From the cell containing the given text, extract its center point as [x, y] coordinate. 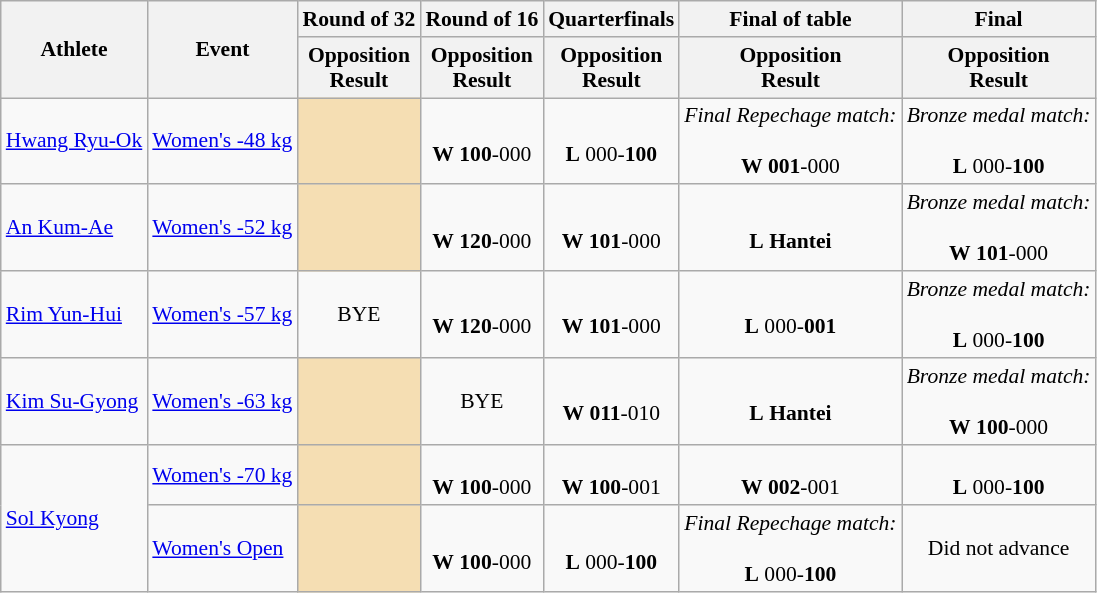
Kim Su-Gyong [74, 402]
W 011-010 [611, 402]
Women's -52 kg [222, 228]
Women's -57 kg [222, 314]
An Kum-Ae [74, 228]
Final Repechage match:W 001-000 [790, 142]
Event [222, 50]
Rim Yun-Hui [74, 314]
Women's -63 kg [222, 402]
Final [999, 19]
Quarterfinals [611, 19]
Sol Kyong [74, 518]
Women's -48 kg [222, 142]
W 002-001 [790, 474]
Women's Open [222, 550]
Athlete [74, 50]
Bronze medal match:W 101-000 [999, 228]
Final Repechage match:L 000-100 [790, 550]
Round of 32 [358, 19]
Round of 16 [482, 19]
Hwang Ryu-Ok [74, 142]
Did not advance [999, 550]
L 000-001 [790, 314]
Women's -70 kg [222, 474]
W 100-001 [611, 474]
Final of table [790, 19]
Bronze medal match:W 100-000 [999, 402]
